Locate the cell with the specified text and output its (x, y) center coordinate. 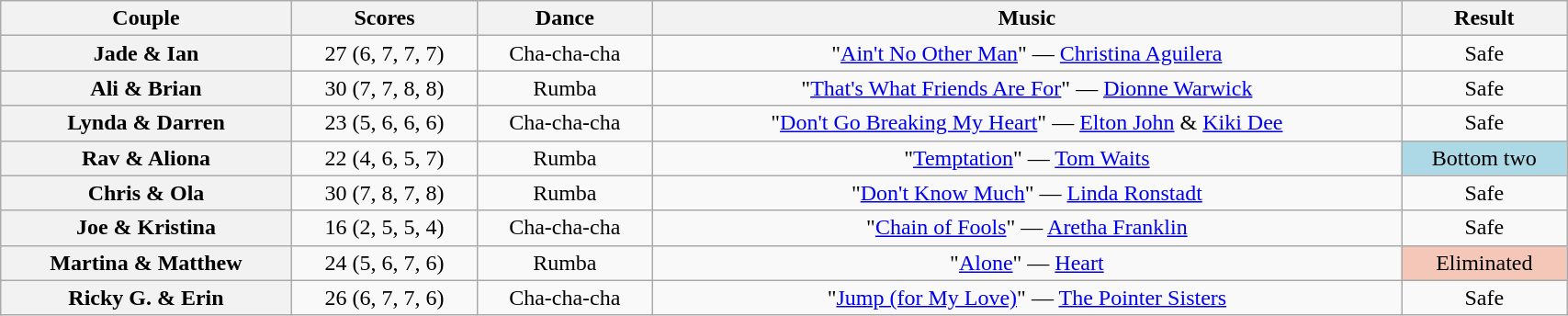
Joe & Kristina (146, 228)
30 (7, 8, 7, 8) (384, 193)
Result (1484, 18)
"Ain't No Other Man" — Christina Aguilera (1027, 53)
Scores (384, 18)
"Alone" — Heart (1027, 263)
"Chain of Fools" — Aretha Franklin (1027, 228)
27 (6, 7, 7, 7) (384, 53)
Eliminated (1484, 263)
Martina & Matthew (146, 263)
Rav & Aliona (146, 158)
16 (2, 5, 5, 4) (384, 228)
30 (7, 7, 8, 8) (384, 88)
Ali & Brian (146, 88)
"That's What Friends Are For" — Dionne Warwick (1027, 88)
Bottom two (1484, 158)
Dance (565, 18)
"Don't Know Much" — Linda Ronstadt (1027, 193)
Music (1027, 18)
Couple (146, 18)
Lynda & Darren (146, 123)
Ricky G. & Erin (146, 298)
"Jump (for My Love)" — The Pointer Sisters (1027, 298)
Jade & Ian (146, 53)
"Temptation" — Tom Waits (1027, 158)
23 (5, 6, 6, 6) (384, 123)
22 (4, 6, 5, 7) (384, 158)
"Don't Go Breaking My Heart" — Elton John & Kiki Dee (1027, 123)
Chris & Ola (146, 193)
24 (5, 6, 7, 6) (384, 263)
26 (6, 7, 7, 6) (384, 298)
